Return (X, Y) of the center of cell containing provided text 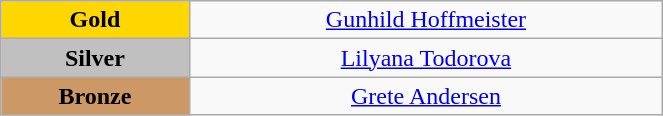
Bronze (95, 96)
Gold (95, 20)
Gunhild Hoffmeister (426, 20)
Grete Andersen (426, 96)
Lilyana Todorova (426, 58)
Silver (95, 58)
